Pinpoint the cell where the given text exists, returning its [X, Y] midpoint coordinate. 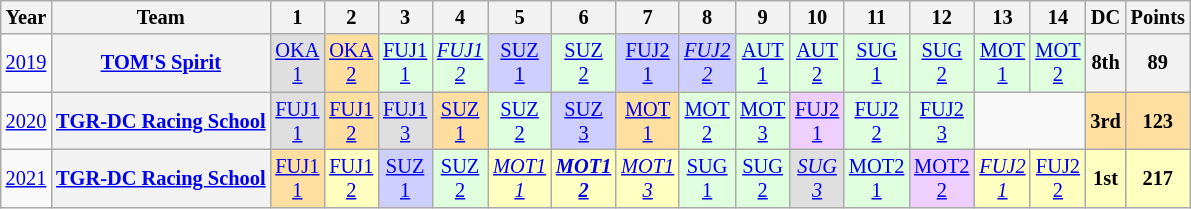
6 [584, 17]
OKA1 [297, 63]
5 [520, 17]
10 [817, 17]
Team [160, 17]
MOT12 [584, 178]
13 [1002, 17]
MOT22 [942, 178]
AUT2 [817, 63]
8th [1105, 63]
2019 [26, 63]
12 [942, 17]
3 [405, 17]
217 [1158, 178]
SUZ3 [584, 121]
SUG3 [817, 178]
3rd [1105, 121]
11 [876, 17]
89 [1158, 63]
MOT13 [648, 178]
TOM'S Spirit [160, 63]
AUT1 [762, 63]
4 [460, 17]
Year [26, 17]
Points [1158, 17]
2 [351, 17]
2021 [26, 178]
MOT3 [762, 121]
1st [1105, 178]
FUJ13 [405, 121]
DC [1105, 17]
OKA2 [351, 63]
MOT21 [876, 178]
2020 [26, 121]
14 [1058, 17]
7 [648, 17]
FUJ23 [942, 121]
1 [297, 17]
8 [707, 17]
123 [1158, 121]
MOT11 [520, 178]
9 [762, 17]
